For the text-containing cell, return its midpoint in (x, y) coordinate format. 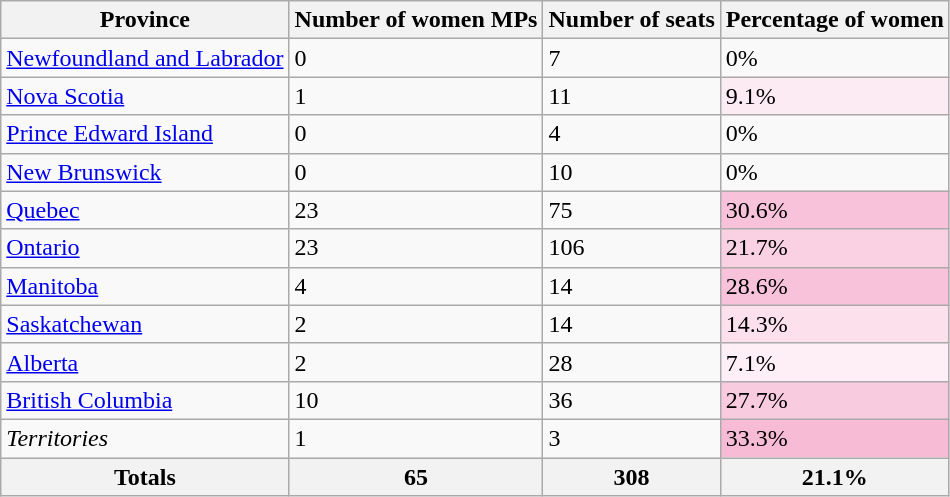
30.6% (834, 210)
7 (632, 58)
Quebec (145, 210)
14.3% (834, 324)
21.1% (834, 477)
Manitoba (145, 286)
Number of women MPs (416, 20)
9.1% (834, 96)
Territories (145, 438)
7.1% (834, 362)
106 (632, 248)
11 (632, 96)
65 (416, 477)
Saskatchewan (145, 324)
Totals (145, 477)
308 (632, 477)
75 (632, 210)
28.6% (834, 286)
New Brunswick (145, 172)
27.7% (834, 400)
33.3% (834, 438)
Number of seats (632, 20)
Ontario (145, 248)
3 (632, 438)
Newfoundland and Labrador (145, 58)
Prince Edward Island (145, 134)
British Columbia (145, 400)
Alberta (145, 362)
21.7% (834, 248)
Percentage of women (834, 20)
Nova Scotia (145, 96)
Province (145, 20)
28 (632, 362)
36 (632, 400)
